For the text-containing cell, return its midpoint in [x, y] coordinate format. 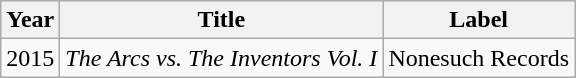
2015 [30, 58]
Nonesuch Records [479, 58]
Label [479, 20]
Title [222, 20]
Year [30, 20]
The Arcs vs. The Inventors Vol. I [222, 58]
